Capture the cell that displays the provided text and extract its (x, y) central coordinate. 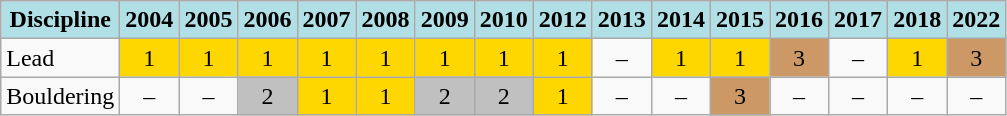
2009 (444, 20)
2022 (976, 20)
Bouldering (60, 96)
Discipline (60, 20)
2016 (800, 20)
2004 (150, 20)
2017 (858, 20)
2015 (740, 20)
2014 (680, 20)
2006 (268, 20)
2007 (326, 20)
2005 (208, 20)
2018 (918, 20)
2008 (386, 20)
2010 (504, 20)
2013 (622, 20)
2012 (562, 20)
Lead (60, 58)
